Find where the given text appears and provide that cell's center as (x, y) coordinate. 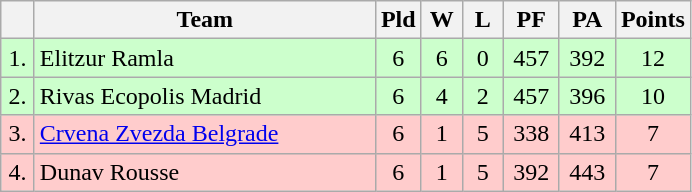
4 (442, 96)
443 (587, 172)
2. (18, 96)
12 (652, 58)
PF (531, 20)
3. (18, 134)
10 (652, 96)
338 (531, 134)
Dunav Rousse (204, 172)
Crvena Zvezda Belgrade (204, 134)
396 (587, 96)
2 (482, 96)
PA (587, 20)
Elitzur Ramla (204, 58)
W (442, 20)
Team (204, 20)
Points (652, 20)
L (482, 20)
4. (18, 172)
Pld (398, 20)
1. (18, 58)
413 (587, 134)
Rivas Ecopolis Madrid (204, 96)
0 (482, 58)
